Return the [X, Y] coordinate for the center point of the cell that contains the specified text.  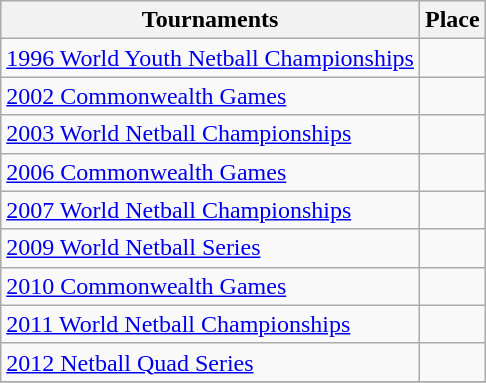
2007 World Netball Championships [210, 210]
Tournaments [210, 20]
Place [452, 20]
1996 World Youth Netball Championships [210, 58]
2003 World Netball Championships [210, 134]
2006 Commonwealth Games [210, 172]
2011 World Netball Championships [210, 324]
2012 Netball Quad Series [210, 362]
2002 Commonwealth Games [210, 96]
2010 Commonwealth Games [210, 286]
2009 World Netball Series [210, 248]
